Find where the given text appears and provide that cell's center as (X, Y) coordinate. 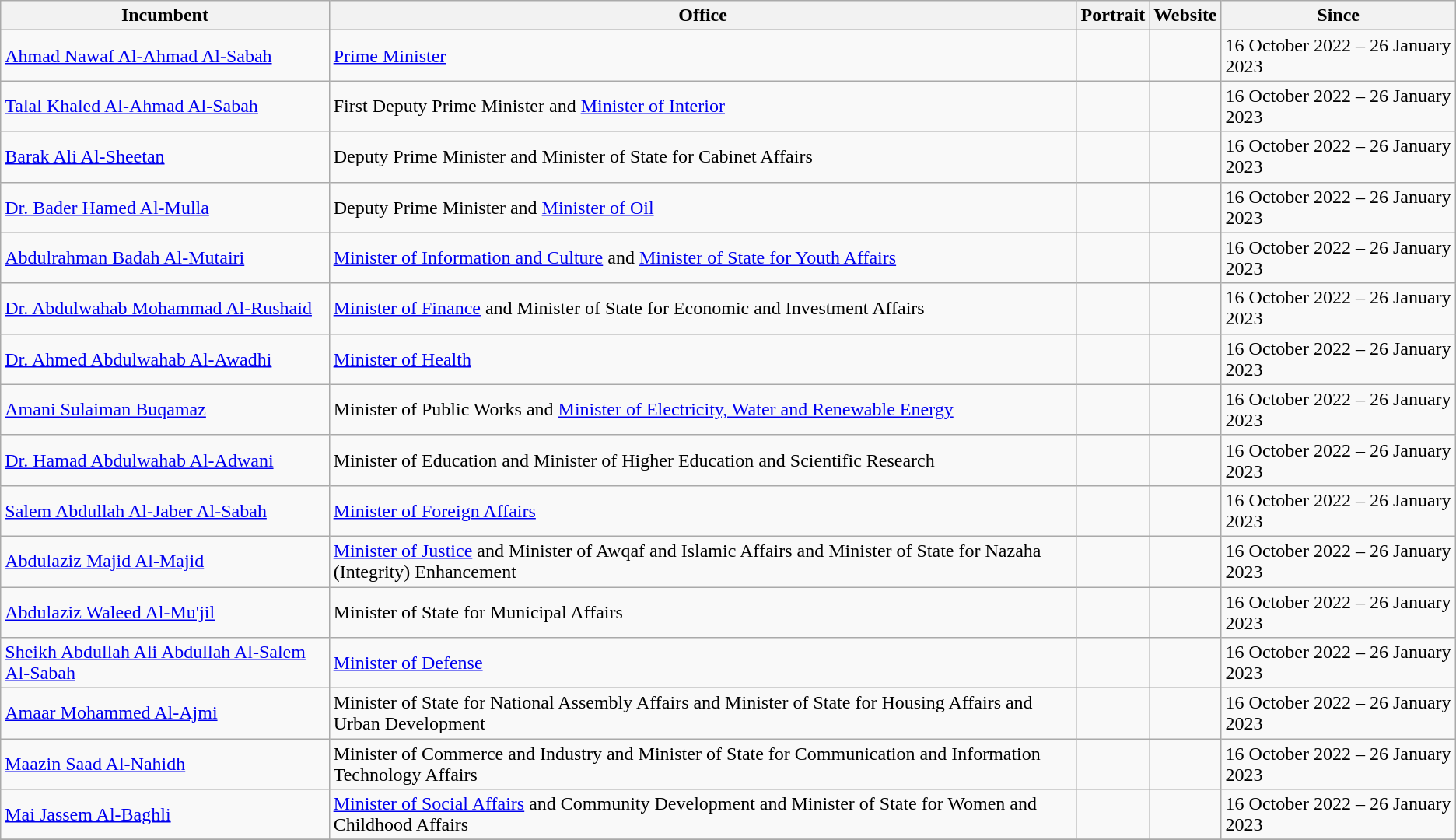
Amaar Mohammed Al-Ajmi (165, 714)
Dr. Ahmed Abdulwahab Al-Awadhi (165, 359)
Portrait (1113, 16)
Talal Khaled Al-Ahmad Al-Sabah (165, 106)
Minister of Defense (703, 663)
Maazin Saad Al-Nahidh (165, 764)
Minister of Justice and Minister of Awqaf and Islamic Affairs and Minister of State for Nazaha (Integrity) Enhancement (703, 562)
Minister of Information and Culture and Minister of State for Youth Affairs (703, 258)
Deputy Prime Minister and Minister of State for Cabinet Affairs (703, 157)
Mai Jassem Al-Baghli (165, 815)
Sheikh Abdullah Ali Abdullah Al-Salem Al-Sabah (165, 663)
Ahmad Nawaf Al-Ahmad Al-Sabah (165, 56)
Abdulrahman Badah Al-Mutairi (165, 258)
Website (1185, 16)
Amani Sulaiman Buqamaz (165, 409)
Barak Ali Al-Sheetan (165, 157)
Minister of Foreign Affairs (703, 510)
Minister of Commerce and Industry and Minister of State for Communication and Information Technology Affairs (703, 764)
Minister of Health (703, 359)
Minister of Public Works and Minister of Electricity, Water and Renewable Energy (703, 409)
Dr. Abdulwahab Mohammad Al-Rushaid (165, 308)
Deputy Prime Minister and Minister of Oil (703, 207)
Prime Minister (703, 56)
Since (1338, 16)
Salem Abdullah Al-Jaber Al-Sabah (165, 510)
Dr. Hamad Abdulwahab Al-Adwani (165, 460)
Dr. Bader Hamed Al-Mulla (165, 207)
Office (703, 16)
Minister of Social Affairs and Community Development and Minister of State for Women and Childhood Affairs (703, 815)
First Deputy Prime Minister and Minister of Interior (703, 106)
Minister of State for National Assembly Affairs and Minister of State for Housing Affairs and Urban Development (703, 714)
Minister of State for Municipal Affairs (703, 611)
Abdulaziz Majid Al-Majid (165, 562)
Incumbent (165, 16)
Minister of Finance and Minister of State for Economic and Investment Affairs (703, 308)
Abdulaziz Waleed Al-Mu'jil (165, 611)
Minister of Education and Minister of Higher Education and Scientific Research (703, 460)
